Determine the [X, Y] coordinate at the center of the cell enclosing the given text.  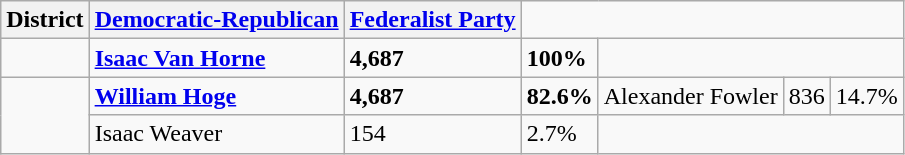
14.7% [866, 96]
Federalist Party [432, 20]
Democratic-Republican [216, 20]
William Hoge [216, 96]
2.7% [560, 134]
836 [806, 96]
100% [560, 58]
Isaac Weaver [216, 134]
Isaac Van Horne [216, 58]
District [45, 20]
Alexander Fowler [690, 96]
154 [432, 134]
82.6% [560, 96]
